Return the [X, Y] coordinate for the center point of the cell that contains the specified text.  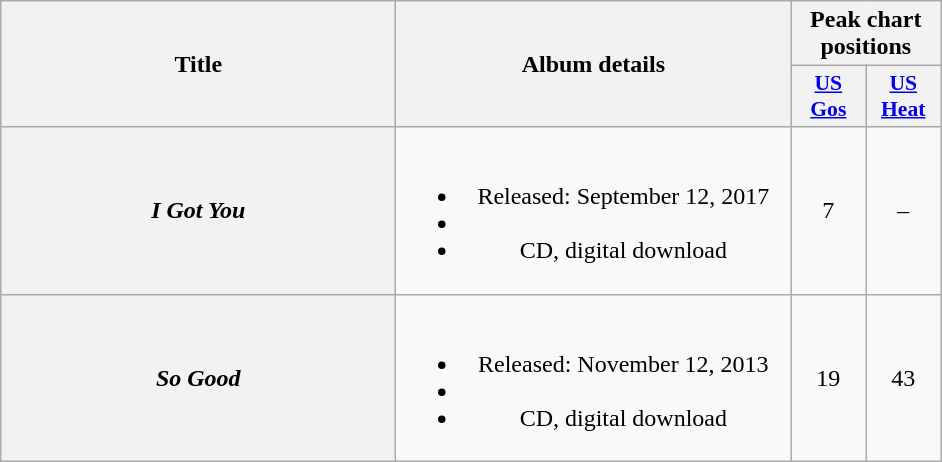
USGos [828, 96]
Title [198, 64]
Released: November 12, 2013CD, digital download [594, 378]
Peak chart positions [866, 34]
USHeat [904, 96]
Album details [594, 64]
– [904, 210]
I Got You [198, 210]
Released: September 12, 2017CD, digital download [594, 210]
7 [828, 210]
19 [828, 378]
So Good [198, 378]
43 [904, 378]
